From the cell containing the given text, extract its center point as [x, y] coordinate. 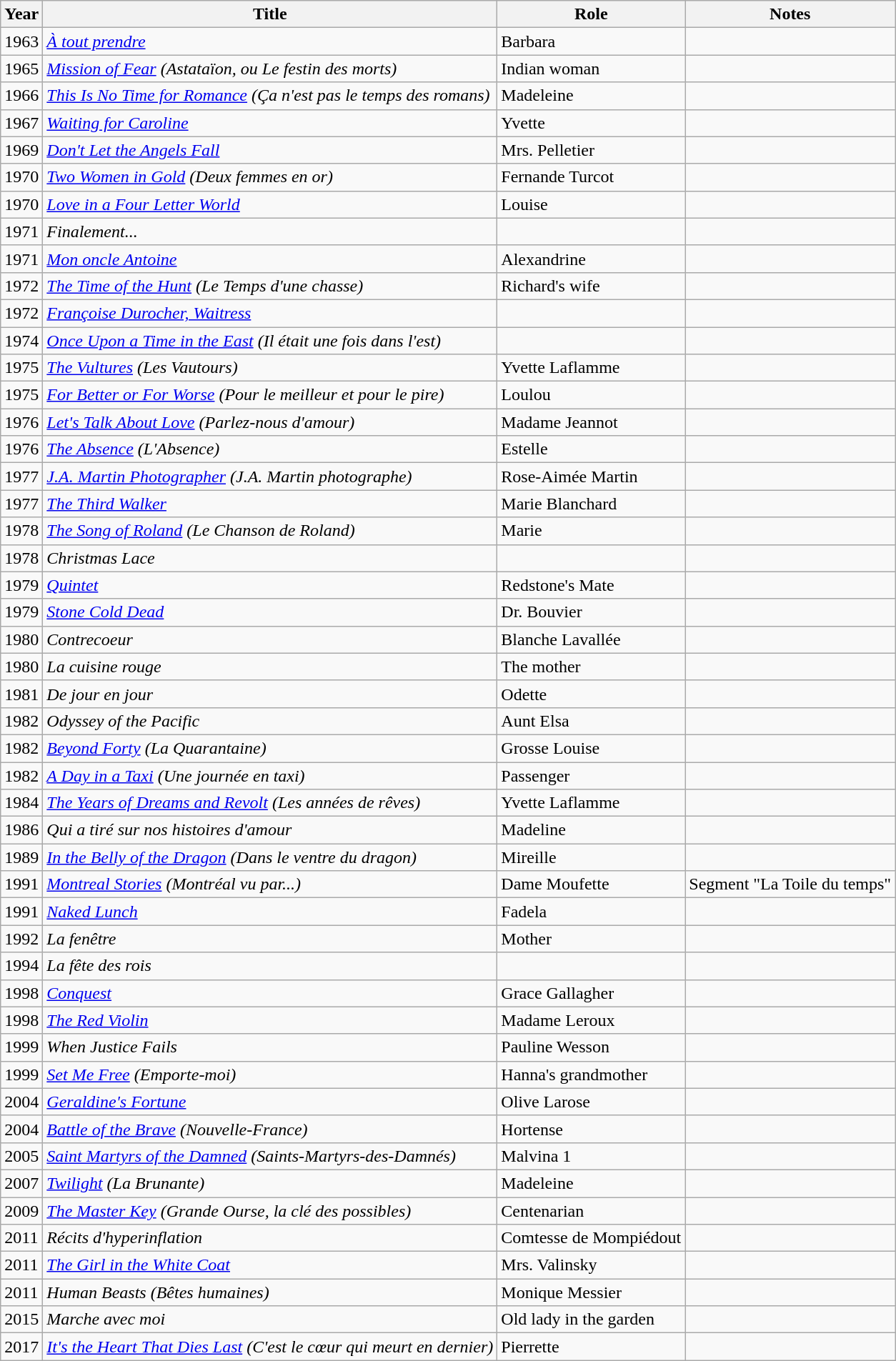
Twilight (La Brunante) [270, 1183]
Two Women in Gold (Deux femmes en or) [270, 177]
J.A. Martin Photographer (J.A. Martin photographe) [270, 477]
1974 [21, 341]
Dame Moufette [592, 884]
1992 [21, 939]
Human Beasts (Bêtes humaines) [270, 1292]
Aunt Elsa [592, 721]
Segment "La Toile du temps" [790, 884]
Blanche Lavallée [592, 639]
2009 [21, 1211]
Marche avec moi [270, 1320]
Mrs. Valinsky [592, 1265]
In the Belly of the Dragon (Dans le ventre du dragon) [270, 857]
Estelle [592, 449]
Once Upon a Time in the East (Il était une fois dans l'est) [270, 341]
2007 [21, 1183]
Qui a tiré sur nos histoires d'amour [270, 830]
Centenarian [592, 1211]
Récits d'hyperinflation [270, 1238]
1967 [21, 123]
Notes [790, 14]
Hanna's grandmother [592, 1075]
Fernande Turcot [592, 177]
Year [21, 14]
Beyond Forty (La Quarantaine) [270, 748]
Grace Gallagher [592, 993]
The Red Violin [270, 1020]
1989 [21, 857]
Grosse Louise [592, 748]
Hortense [592, 1129]
Waiting for Caroline [270, 123]
Marie Blanchard [592, 504]
The mother [592, 667]
Mrs. Pelletier [592, 150]
Love in a Four Letter World [270, 204]
1994 [21, 966]
For Better or For Worse (Pour le meilleur et pour le pire) [270, 395]
Fadela [592, 912]
Role [592, 14]
This Is No Time for Romance (Ça n'est pas le temps des romans) [270, 96]
Conquest [270, 993]
1986 [21, 830]
Christmas Lace [270, 558]
The Master Key (Grande Ourse, la clé des possibles) [270, 1211]
Monique Messier [592, 1292]
Madame Leroux [592, 1020]
Mireille [592, 857]
2005 [21, 1156]
Mother [592, 939]
1966 [21, 96]
Geraldine's Fortune [270, 1102]
A Day in a Taxi (Une journée en taxi) [270, 775]
Richard's wife [592, 286]
The Absence (L'Absence) [270, 449]
Naked Lunch [270, 912]
Let's Talk About Love (Parlez-nous d'amour) [270, 422]
When Justice Fails [270, 1047]
Olive Larose [592, 1102]
Contrecoeur [270, 639]
1984 [21, 803]
Battle of the Brave (Nouvelle-France) [270, 1129]
Title [270, 14]
Redstone's Mate [592, 585]
The Time of the Hunt (Le Temps d'une chasse) [270, 286]
Set Me Free (Emporte-moi) [270, 1075]
The Girl in the White Coat [270, 1265]
Madame Jeannot [592, 422]
Finalement... [270, 231]
Madeline [592, 830]
Dr. Bouvier [592, 612]
2015 [21, 1320]
Mission of Fear (Astataïon, ou Le festin des morts) [270, 69]
Marie [592, 531]
The Vultures (Les Vautours) [270, 368]
It's the Heart That Dies Last (C'est le cœur qui meurt en dernier) [270, 1347]
Montreal Stories (Montréal vu par...) [270, 884]
Passenger [592, 775]
Indian woman [592, 69]
1969 [21, 150]
1981 [21, 694]
Pauline Wesson [592, 1047]
The Song of Roland (Le Chanson de Roland) [270, 531]
2017 [21, 1347]
Rose-Aimée Martin [592, 477]
La cuisine rouge [270, 667]
Saint Martyrs of the Damned (Saints-Martyrs-des-Damnés) [270, 1156]
Françoise Durocher, Waitress [270, 313]
Barbara [592, 41]
Quintet [270, 585]
Alexandrine [592, 259]
Malvina 1 [592, 1156]
Pierrette [592, 1347]
1965 [21, 69]
Yvette [592, 123]
Louise [592, 204]
Stone Cold Dead [270, 612]
The Years of Dreams and Revolt (Les années de rêves) [270, 803]
La fête des rois [270, 966]
Odette [592, 694]
The Third Walker [270, 504]
Don't Let the Angels Fall [270, 150]
1963 [21, 41]
Old lady in the garden [592, 1320]
De jour en jour [270, 694]
Odyssey of the Pacific [270, 721]
Mon oncle Antoine [270, 259]
Loulou [592, 395]
Comtesse de Mompiédout [592, 1238]
À tout prendre [270, 41]
La fenêtre [270, 939]
